Search for the cell housing the specified text and yield its (X, Y) center coordinate. 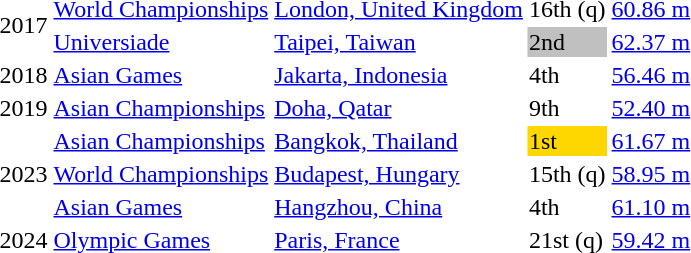
Budapest, Hungary (399, 174)
Bangkok, Thailand (399, 141)
Taipei, Taiwan (399, 42)
Doha, Qatar (399, 108)
1st (567, 141)
9th (567, 108)
Jakarta, Indonesia (399, 75)
Hangzhou, China (399, 207)
2nd (567, 42)
World Championships (161, 174)
15th (q) (567, 174)
Universiade (161, 42)
